Output the (x, y) coordinate of the center of the cell containing the given text.  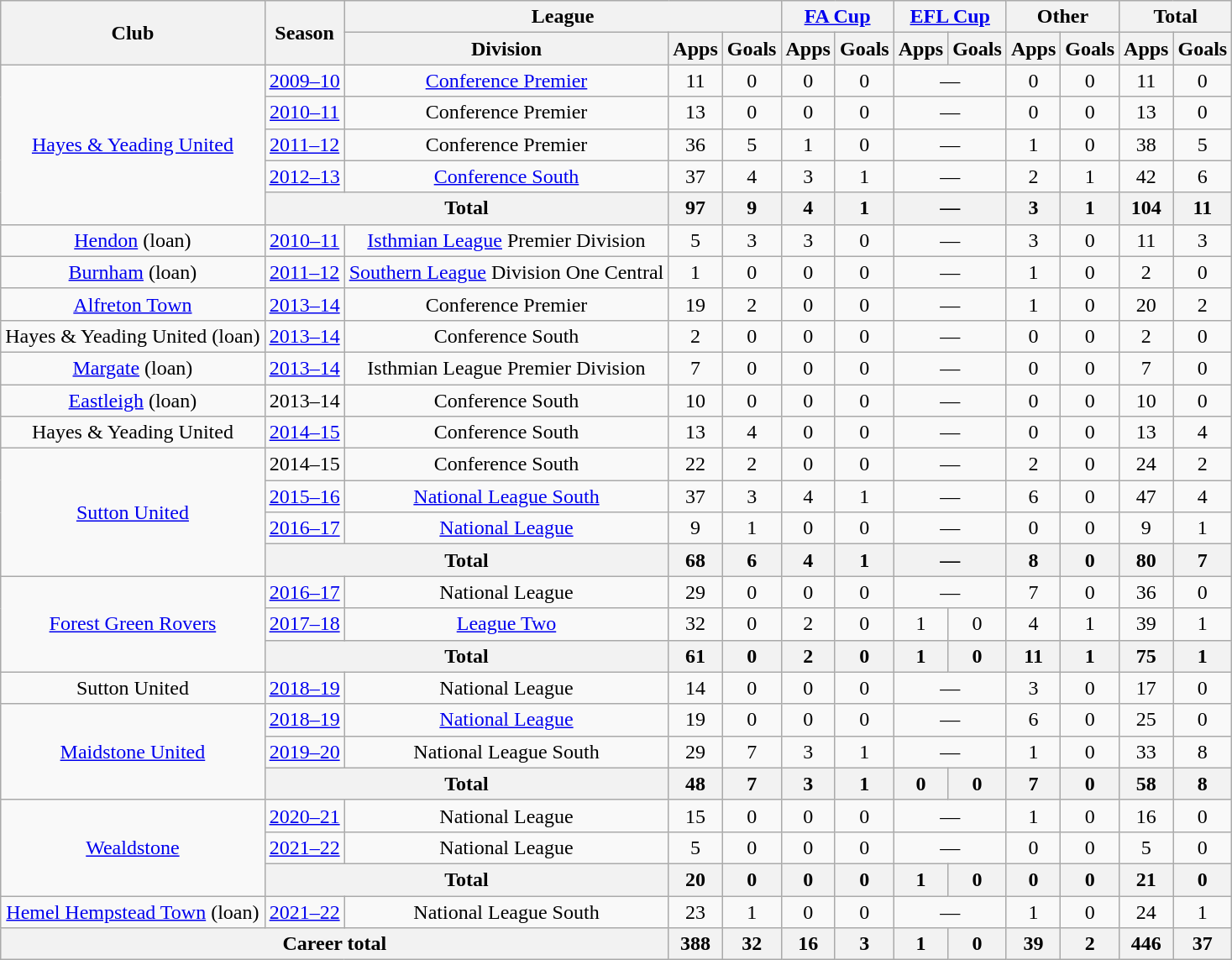
Maidstone United (133, 752)
23 (695, 911)
75 (1146, 656)
2015–16 (304, 496)
Hemel Hempstead Town (loan) (133, 911)
EFL Cup (950, 17)
58 (1146, 784)
Hendon (loan) (133, 240)
80 (1146, 560)
61 (695, 656)
Burnham (loan) (133, 272)
Southern League Division One Central (506, 272)
446 (1146, 944)
2019–20 (304, 752)
47 (1146, 496)
Forest Green Rovers (133, 624)
2017–18 (304, 624)
42 (1146, 176)
Alfreton Town (133, 304)
Other (1062, 17)
38 (1146, 144)
Season (304, 33)
Division (506, 49)
Wealdstone (133, 847)
FA Cup (837, 17)
2020–21 (304, 816)
2009–10 (304, 81)
Margate (loan) (133, 368)
22 (695, 464)
21 (1146, 879)
33 (1146, 752)
68 (695, 560)
League Two (506, 624)
15 (695, 816)
Eastleigh (loan) (133, 401)
2012–13 (304, 176)
48 (695, 784)
388 (695, 944)
Hayes & Yeading United (loan) (133, 336)
League (563, 17)
14 (695, 688)
104 (1146, 208)
17 (1146, 688)
Club (133, 33)
25 (1146, 720)
Career total (334, 944)
97 (695, 208)
